Identify which cell holds the provided text, then report its [x, y] central coordinate. 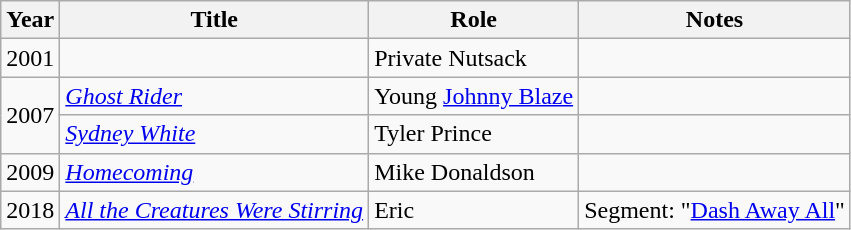
2007 [30, 115]
2001 [30, 58]
Segment: "Dash Away All" [715, 210]
2009 [30, 172]
2018 [30, 210]
Title [214, 20]
Young Johnny Blaze [474, 96]
Homecoming [214, 172]
All the Creatures Were Stirring [214, 210]
Notes [715, 20]
Eric [474, 210]
Ghost Rider [214, 96]
Tyler Prince [474, 134]
Sydney White [214, 134]
Private Nutsack [474, 58]
Role [474, 20]
Mike Donaldson [474, 172]
Year [30, 20]
